From the cell containing the given text, extract its center point as (x, y) coordinate. 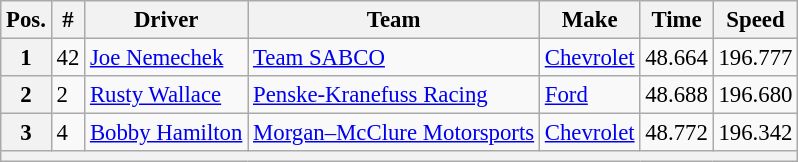
48.664 (676, 58)
Penske-Kranefuss Racing (394, 95)
Pos. (26, 20)
Ford (589, 95)
196.342 (756, 133)
Make (589, 20)
Rusty Wallace (166, 95)
# (68, 20)
4 (68, 133)
Morgan–McClure Motorsports (394, 133)
48.688 (676, 95)
1 (26, 58)
Driver (166, 20)
42 (68, 58)
Team (394, 20)
196.777 (756, 58)
Time (676, 20)
3 (26, 133)
Team SABCO (394, 58)
Speed (756, 20)
196.680 (756, 95)
48.772 (676, 133)
Bobby Hamilton (166, 133)
Joe Nemechek (166, 58)
